Find where the given text appears and provide that cell's center as (x, y) coordinate. 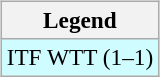
Legend (80, 20)
ITF WTT (1–1) (80, 57)
